Identify which cell holds the provided text, then report its [X, Y] central coordinate. 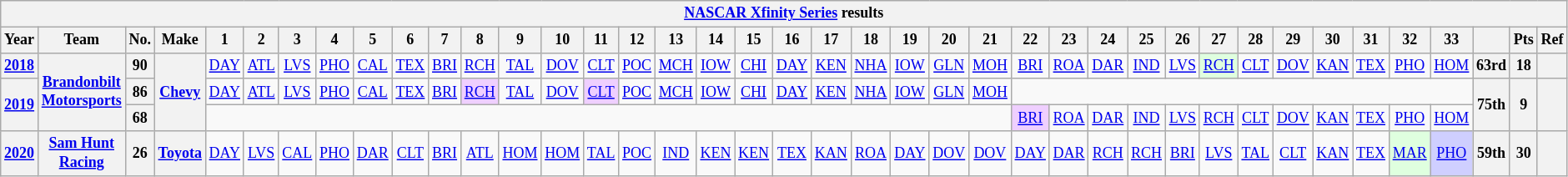
90 [140, 65]
27 [1219, 40]
NASCAR Xfinity Series results [784, 13]
68 [140, 117]
19 [910, 40]
Year [20, 40]
Ref [1552, 40]
4 [335, 40]
28 [1255, 40]
Chevy [180, 92]
5 [372, 40]
6 [410, 40]
63rd [1491, 65]
Toyota [180, 154]
21 [991, 40]
Make [180, 40]
Team [82, 40]
Pts [1523, 40]
7 [445, 40]
8 [480, 40]
No. [140, 40]
86 [140, 92]
2019 [20, 104]
59th [1491, 154]
12 [637, 40]
2 [261, 40]
75th [1491, 104]
20 [949, 40]
24 [1108, 40]
MAR [1410, 154]
29 [1293, 40]
31 [1371, 40]
32 [1410, 40]
11 [601, 40]
2020 [20, 154]
16 [792, 40]
15 [754, 40]
22 [1030, 40]
3 [297, 40]
33 [1451, 40]
10 [562, 40]
23 [1069, 40]
14 [716, 40]
Sam Hunt Racing [82, 154]
2018 [20, 65]
17 [831, 40]
13 [676, 40]
25 [1147, 40]
1 [224, 40]
Brandonbilt Motorsports [82, 92]
